Scan for the cell matching the given text and deliver its (X, Y) coordinate at center. 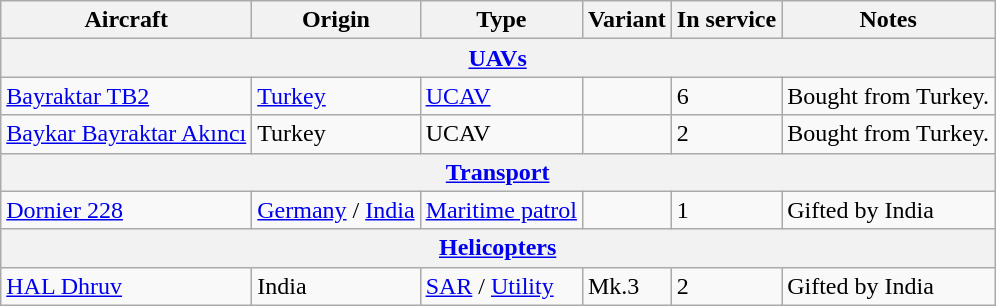
Notes (888, 20)
6 (726, 96)
Variant (626, 20)
Origin (336, 20)
Aircraft (126, 20)
Mk.3 (626, 286)
Dornier 228 (126, 210)
Maritime patrol (501, 210)
Germany / India (336, 210)
In service (726, 20)
Bayraktar TB2 (126, 96)
Helicopters (498, 248)
Baykar Bayraktar Akıncı (126, 134)
Transport (498, 172)
HAL Dhruv (126, 286)
India (336, 286)
Type (501, 20)
SAR / Utility (501, 286)
1 (726, 210)
UAVs (498, 58)
